Find where the given text appears and provide that cell's center as (X, Y) coordinate. 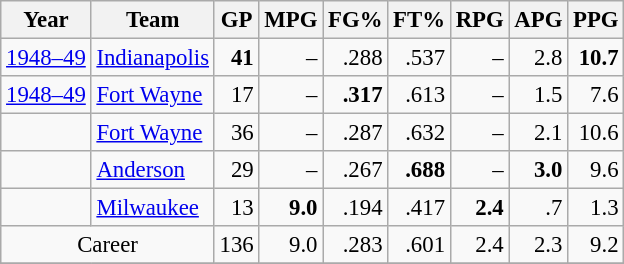
Anderson (152, 170)
RPG (480, 20)
.417 (420, 208)
.194 (356, 208)
FG% (356, 20)
1.3 (596, 208)
Team (152, 20)
36 (236, 133)
Year (46, 20)
10.6 (596, 133)
Indianapolis (152, 58)
PPG (596, 20)
29 (236, 170)
.317 (356, 95)
Milwaukee (152, 208)
9.2 (596, 245)
Career (108, 245)
MPG (291, 20)
9.6 (596, 170)
.688 (420, 170)
.7 (538, 208)
.537 (420, 58)
.287 (356, 133)
2.8 (538, 58)
7.6 (596, 95)
3.0 (538, 170)
1.5 (538, 95)
.613 (420, 95)
41 (236, 58)
APG (538, 20)
.283 (356, 245)
.267 (356, 170)
2.3 (538, 245)
GP (236, 20)
136 (236, 245)
2.1 (538, 133)
.601 (420, 245)
.288 (356, 58)
13 (236, 208)
.632 (420, 133)
FT% (420, 20)
10.7 (596, 58)
17 (236, 95)
